Pinpoint the cell where the given text exists, returning its [X, Y] midpoint coordinate. 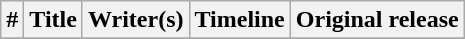
# [12, 20]
Timeline [240, 20]
Original release [377, 20]
Writer(s) [136, 20]
Title [54, 20]
